Locate the cell with the specified text and output its [X, Y] center coordinate. 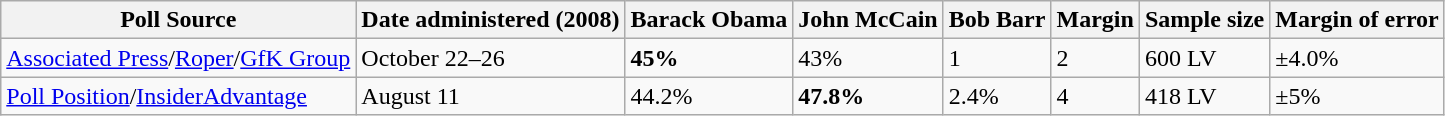
Poll Position/InsiderAdvantage [178, 96]
±5% [1358, 96]
47.8% [868, 96]
Associated Press/Roper/GfK Group [178, 58]
2 [1095, 58]
Bob Barr [997, 20]
Sample size [1204, 20]
4 [1095, 96]
Barack Obama [709, 20]
418 LV [1204, 96]
Margin of error [1358, 20]
±4.0% [1358, 58]
1 [997, 58]
45% [709, 58]
Margin [1095, 20]
John McCain [868, 20]
43% [868, 58]
Date administered (2008) [490, 20]
October 22–26 [490, 58]
44.2% [709, 96]
600 LV [1204, 58]
August 11 [490, 96]
Poll Source [178, 20]
2.4% [997, 96]
